Capture the cell that displays the provided text and extract its [X, Y] central coordinate. 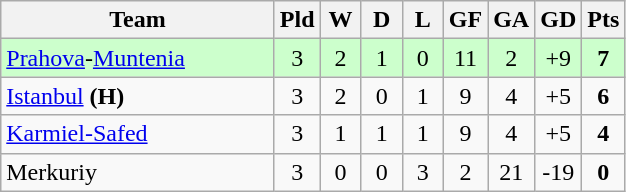
Prahova-Muntenia [138, 58]
+9 [558, 58]
-19 [558, 172]
Karmiel-Safed [138, 134]
Pld [297, 20]
GD [558, 20]
Pts [604, 20]
L [422, 20]
GF [465, 20]
Team [138, 20]
11 [465, 58]
D [382, 20]
6 [604, 96]
Merkuriy [138, 172]
W [340, 20]
Istanbul (H) [138, 96]
GA [512, 20]
21 [512, 172]
7 [604, 58]
